Extract the [x, y] coordinate from the center of the cell holding the provided text.  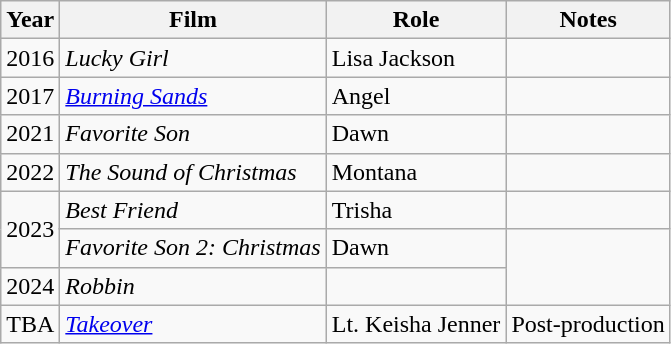
Lisa Jackson [416, 58]
Year [30, 20]
2022 [30, 172]
Post-production [588, 324]
2021 [30, 134]
Montana [416, 172]
The Sound of Christmas [193, 172]
Notes [588, 20]
Favorite Son 2: Christmas [193, 248]
Film [193, 20]
Robbin [193, 286]
2023 [30, 229]
Angel [416, 96]
2017 [30, 96]
Trisha [416, 210]
Role [416, 20]
2024 [30, 286]
TBA [30, 324]
Takeover [193, 324]
Favorite Son [193, 134]
Lucky Girl [193, 58]
Best Friend [193, 210]
2016 [30, 58]
Lt. Keisha Jenner [416, 324]
Burning Sands [193, 96]
